Scan for the cell matching the given text and deliver its [x, y] coordinate at center. 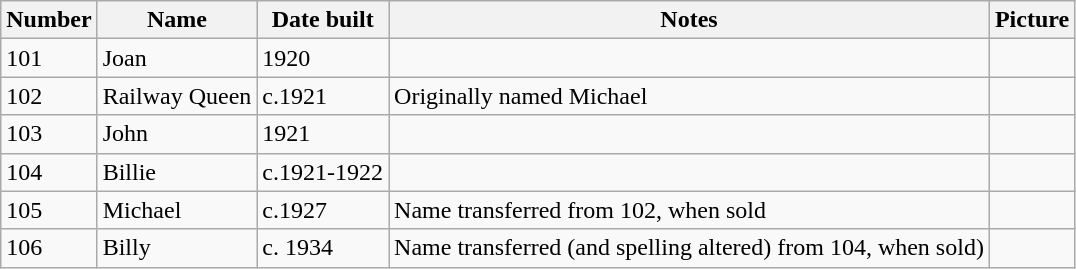
Picture [1032, 20]
106 [49, 248]
1921 [323, 134]
Originally named Michael [690, 96]
Railway Queen [177, 96]
Number [49, 20]
1920 [323, 58]
Notes [690, 20]
c. 1934 [323, 248]
103 [49, 134]
c.1921 [323, 96]
Joan [177, 58]
102 [49, 96]
104 [49, 172]
105 [49, 210]
Michael [177, 210]
Name transferred from 102, when sold [690, 210]
101 [49, 58]
Name [177, 20]
Billie [177, 172]
c.1921-1922 [323, 172]
c.1927 [323, 210]
Name transferred (and spelling altered) from 104, when sold) [690, 248]
Date built [323, 20]
Billy [177, 248]
John [177, 134]
